Output the (X, Y) coordinate of the center of the cell containing the given text.  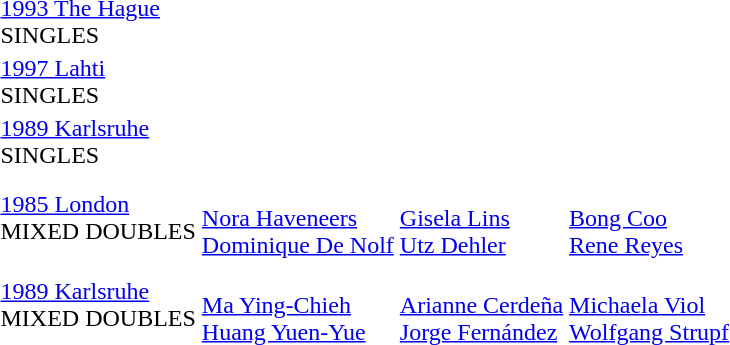
Gisela LinsUtz Dehler (481, 218)
Nora HaveneersDominique De Nolf (298, 218)
